Return (X, Y) of the center of cell containing provided text 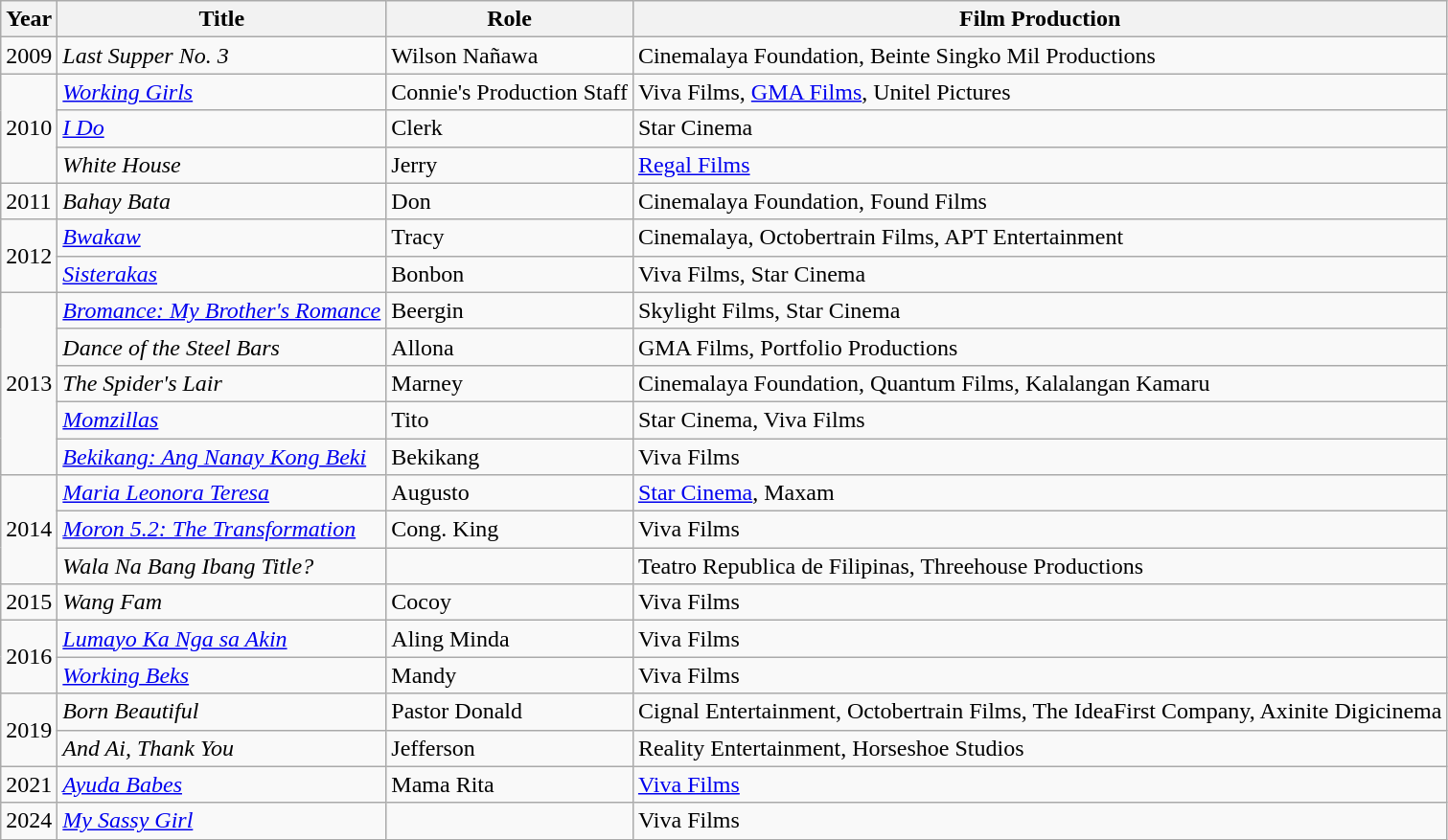
Ayuda Babes (222, 784)
Jerry (510, 165)
Cignal Entertainment, Octobertrain Films, The IdeaFirst Company, Axinite Digicinema (1040, 712)
GMA Films, Portfolio Productions (1040, 347)
Last Supper No. 3 (222, 56)
Mama Rita (510, 784)
2016 (29, 657)
Bekikang: Ang Nanay Kong Beki (222, 457)
And Ai, Thank You (222, 748)
Jefferson (510, 748)
2012 (29, 256)
Title (222, 19)
Cong. King (510, 530)
Role (510, 19)
Wang Fam (222, 602)
Bekikang (510, 457)
2013 (29, 383)
Dance of the Steel Bars (222, 347)
Wilson Nañawa (510, 56)
Working Girls (222, 92)
Working Beks (222, 675)
Star Cinema, Viva Films (1040, 420)
Regal Films (1040, 165)
Marney (510, 383)
Cinemalaya Foundation, Quantum Films, Kalalangan Kamaru (1040, 383)
2021 (29, 784)
Skylight Films, Star Cinema (1040, 310)
Viva Films, GMA Films, Unitel Pictures (1040, 92)
Reality Entertainment, Horseshoe Studios (1040, 748)
Lumayo Ka Nga sa Akin (222, 639)
Year (29, 19)
Wala Na Bang Ibang Title? (222, 566)
Beergin (510, 310)
Born Beautiful (222, 712)
Connie's Production Staff (510, 92)
Bahay Bata (222, 201)
Moron 5.2: The Transformation (222, 530)
Augusto (510, 493)
Teatro Republica de Filipinas, Threehouse Productions (1040, 566)
Don (510, 201)
Maria Leonora Teresa (222, 493)
Mandy (510, 675)
Star Cinema, Maxam (1040, 493)
Tracy (510, 238)
Viva Films, Star Cinema (1040, 274)
Film Production (1040, 19)
Tito (510, 420)
Cinemalaya Foundation, Found Films (1040, 201)
I Do (222, 128)
Aling Minda (510, 639)
Cinemalaya, Octobertrain Films, APT Entertainment (1040, 238)
2011 (29, 201)
Bwakaw (222, 238)
The Spider's Lair (222, 383)
Clerk (510, 128)
Bonbon (510, 274)
Allona (510, 347)
Momzillas (222, 420)
Cocoy (510, 602)
My Sassy Girl (222, 821)
White House (222, 165)
Bromance: My Brother's Romance (222, 310)
2009 (29, 56)
Cinemalaya Foundation, Beinte Singko Mil Productions (1040, 56)
2015 (29, 602)
2019 (29, 730)
Star Cinema (1040, 128)
Pastor Donald (510, 712)
2010 (29, 128)
2024 (29, 821)
2014 (29, 530)
Sisterakas (222, 274)
